Identify which cell holds the provided text, then report its (X, Y) central coordinate. 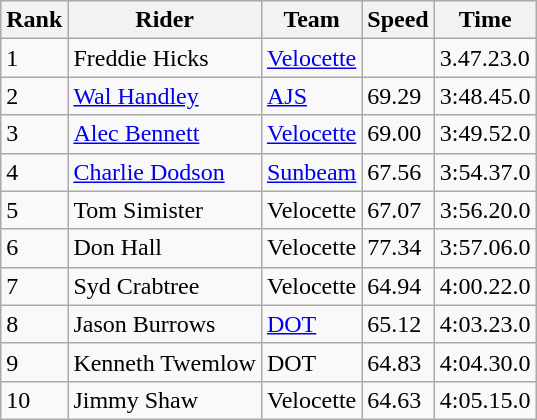
3:54.37.0 (485, 172)
77.34 (398, 248)
Speed (398, 20)
Kenneth Twemlow (165, 362)
6 (34, 248)
Jason Burrows (165, 324)
64.83 (398, 362)
Time (485, 20)
69.00 (398, 134)
Wal Handley (165, 96)
Don Hall (165, 248)
3:56.20.0 (485, 210)
Sunbeam (311, 172)
2 (34, 96)
3.47.23.0 (485, 58)
1 (34, 58)
Alec Bennett (165, 134)
3:48.45.0 (485, 96)
Rank (34, 20)
65.12 (398, 324)
4:03.23.0 (485, 324)
8 (34, 324)
10 (34, 400)
9 (34, 362)
AJS (311, 96)
3:49.52.0 (485, 134)
Team (311, 20)
67.07 (398, 210)
Tom Simister (165, 210)
69.29 (398, 96)
5 (34, 210)
Freddie Hicks (165, 58)
7 (34, 286)
4:00.22.0 (485, 286)
Charlie Dodson (165, 172)
Rider (165, 20)
Syd Crabtree (165, 286)
4:04.30.0 (485, 362)
67.56 (398, 172)
64.94 (398, 286)
Jimmy Shaw (165, 400)
4:05.15.0 (485, 400)
3:57.06.0 (485, 248)
3 (34, 134)
4 (34, 172)
64.63 (398, 400)
